Determine the (X, Y) coordinate at the center of the cell enclosing the given text.  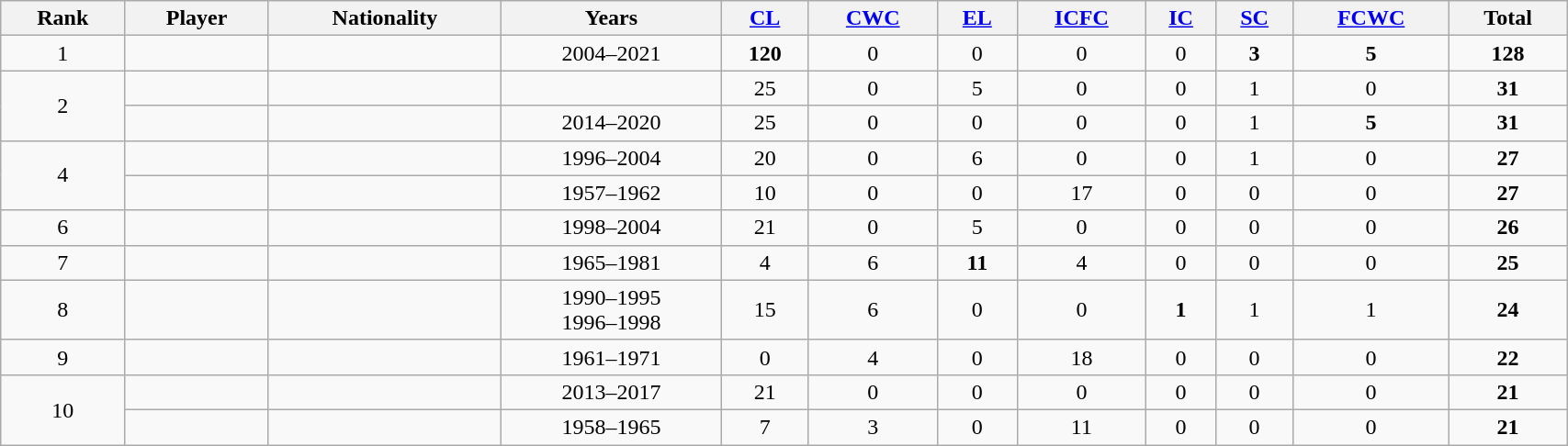
128 (1508, 53)
2014–2020 (612, 123)
2004–2021 (612, 53)
2 (62, 106)
1957–1962 (612, 193)
Years (612, 18)
9 (62, 357)
120 (764, 53)
1996–2004 (612, 158)
1965–1981 (612, 262)
Total (1508, 18)
24 (1508, 310)
1958–1965 (612, 427)
SC (1255, 18)
Player (197, 18)
15 (764, 310)
CWC (873, 18)
1998–2004 (612, 228)
IC (1181, 18)
Rank (62, 18)
1990–19951996–1998 (612, 310)
22 (1508, 357)
EL (977, 18)
1961–1971 (612, 357)
18 (1081, 357)
8 (62, 310)
2013–2017 (612, 392)
20 (764, 158)
Nationality (384, 18)
17 (1081, 193)
ICFC (1081, 18)
CL (764, 18)
FCWC (1371, 18)
26 (1508, 228)
